Capture the cell that displays the provided text and extract its [x, y] central coordinate. 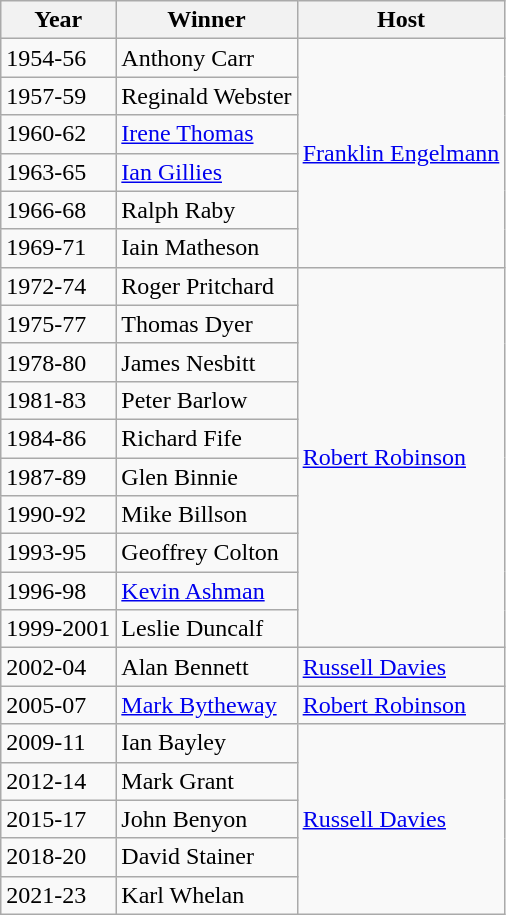
1999-2001 [58, 629]
1987-89 [58, 477]
Reginald Webster [206, 96]
1969-71 [58, 248]
Ian Gillies [206, 172]
Glen Binnie [206, 477]
Ian Bayley [206, 743]
2012-14 [58, 781]
1957-59 [58, 96]
2009-11 [58, 743]
Peter Barlow [206, 400]
1975-77 [58, 324]
Host [401, 20]
Karl Whelan [206, 895]
Winner [206, 20]
Roger Pritchard [206, 286]
1972-74 [58, 286]
Ralph Raby [206, 210]
Thomas Dyer [206, 324]
Iain Matheson [206, 248]
Year [58, 20]
Irene Thomas [206, 134]
1984-86 [58, 438]
Anthony Carr [206, 58]
2005-07 [58, 705]
Kevin Ashman [206, 591]
1978-80 [58, 362]
James Nesbitt [206, 362]
1993-95 [58, 553]
Mark Bytheway [206, 705]
John Benyon [206, 819]
David Stainer [206, 857]
1981-83 [58, 400]
Geoffrey Colton [206, 553]
1960-62 [58, 134]
Richard Fife [206, 438]
1990-92 [58, 515]
Franklin Engelmann [401, 153]
Mike Billson [206, 515]
1963-65 [58, 172]
1996-98 [58, 591]
Mark Grant [206, 781]
2021-23 [58, 895]
2002-04 [58, 667]
1954-56 [58, 58]
2015-17 [58, 819]
2018-20 [58, 857]
Leslie Duncalf [206, 629]
Alan Bennett [206, 667]
1966-68 [58, 210]
